Find where the given text appears and provide that cell's center as (X, Y) coordinate. 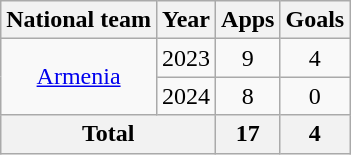
0 (315, 96)
2023 (186, 58)
Armenia (79, 77)
Year (186, 20)
17 (248, 134)
9 (248, 58)
8 (248, 96)
Apps (248, 20)
2024 (186, 96)
Goals (315, 20)
National team (79, 20)
Total (108, 134)
